Return the [X, Y] coordinate for the center point of the cell that contains the specified text.  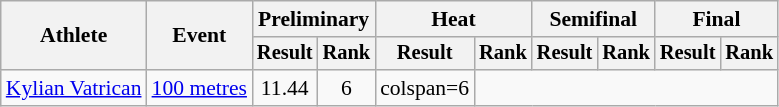
Final [716, 19]
Event [200, 36]
Athlete [74, 36]
Kylian Vatrican [74, 88]
colspan=6 [424, 88]
Preliminary [314, 19]
Semifinal [594, 19]
100 metres [200, 88]
Heat [454, 19]
11.44 [285, 88]
6 [347, 88]
